For the text-containing cell, return its midpoint in (X, Y) coordinate format. 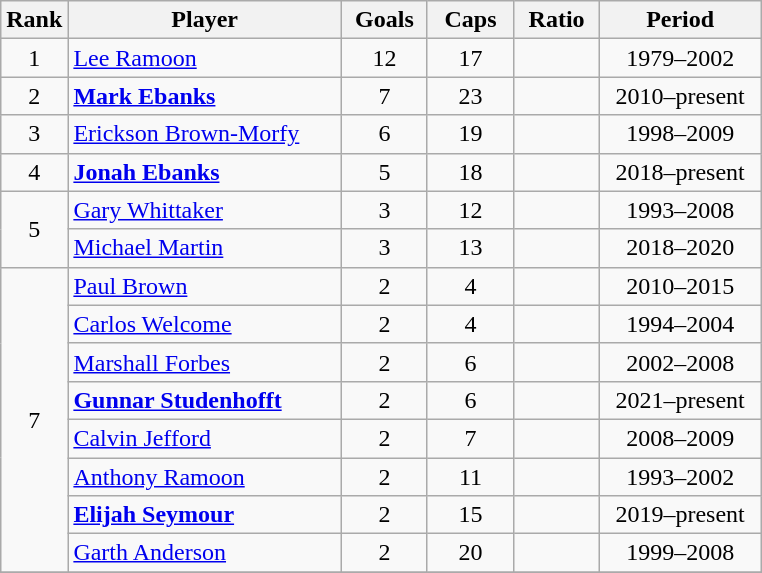
20 (470, 553)
13 (470, 248)
Goals (384, 20)
2002–2008 (680, 362)
2018–present (680, 172)
1998–2009 (680, 134)
15 (470, 515)
1999–2008 (680, 553)
1993–2008 (680, 210)
Lee Ramoon (205, 58)
Gunnar Studenhofft (205, 400)
1994–2004 (680, 324)
Carlos Welcome (205, 324)
Michael Martin (205, 248)
Erickson Brown-Morfy (205, 134)
Mark Ebanks (205, 96)
2008–2009 (680, 438)
11 (470, 477)
Player (205, 20)
Rank (34, 20)
Paul Brown (205, 286)
Marshall Forbes (205, 362)
1979–2002 (680, 58)
Elijah Seymour (205, 515)
23 (470, 96)
17 (470, 58)
Anthony Ramoon (205, 477)
Jonah Ebanks (205, 172)
19 (470, 134)
Garth Anderson (205, 553)
Calvin Jefford (205, 438)
18 (470, 172)
2010–2015 (680, 286)
2021–present (680, 400)
Caps (470, 20)
1 (34, 58)
2019–present (680, 515)
Period (680, 20)
2010–present (680, 96)
Gary Whittaker (205, 210)
Ratio (557, 20)
2018–2020 (680, 248)
1993–2002 (680, 477)
